For the text-containing cell, return its midpoint in (X, Y) coordinate format. 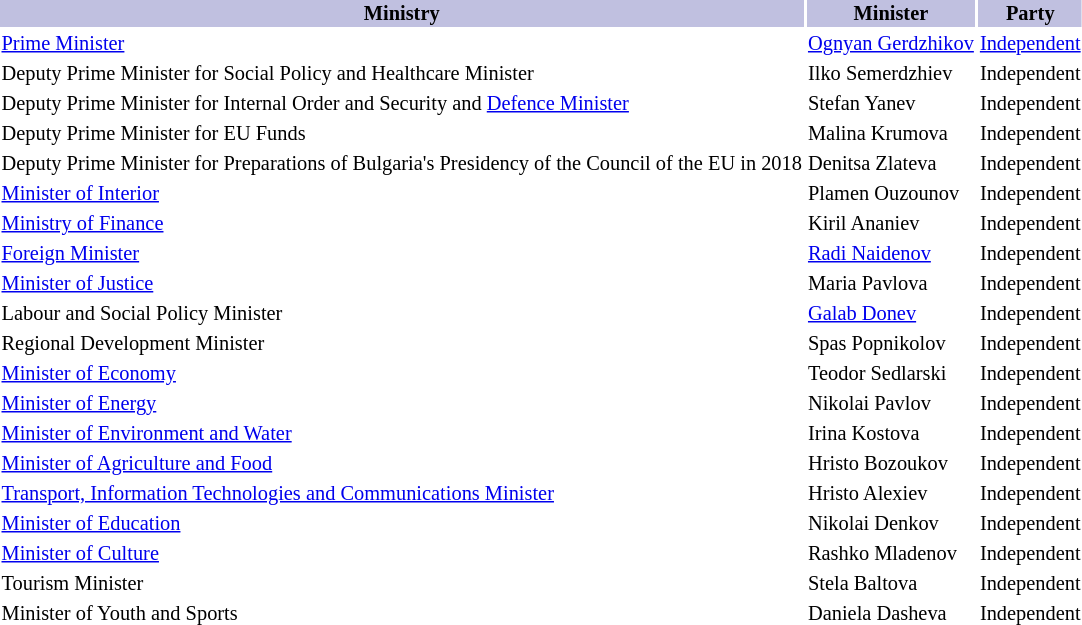
Regional Development Minister (402, 344)
Nikolai Denkov (890, 524)
Ministry of Finance (402, 224)
Plamen Ouzounov (890, 194)
Rashko Mladenov (890, 554)
Tourism Minister (402, 584)
Minister of Energy (402, 404)
Minister of Interior (402, 194)
Stela Baltova (890, 584)
Foreign Minister (402, 254)
Spas Popnikolov (890, 344)
Hristo Bozoukov (890, 464)
Maria Pavlova (890, 284)
Deputy Prime Minister for Social Policy and Healthcare Minister (402, 74)
Nikolai Pavlov (890, 404)
Radi Naidenov (890, 254)
Teodor Sedlarski (890, 374)
Irina Kostova (890, 434)
Stefan Yanev (890, 104)
Ilko Semerdzhiev (890, 74)
Denitsa Zlateva (890, 164)
Hristo Alexiev (890, 494)
Minister of Agriculture and Food (402, 464)
Labour and Social Policy Minister (402, 314)
Minister of Culture (402, 554)
Party (1030, 14)
Kiril Ananiev (890, 224)
Minister of Education (402, 524)
Malina Krumova (890, 134)
Deputy Prime Minister for Internal Order and Security and Defence Minister (402, 104)
Galab Donev (890, 314)
Ministry (402, 14)
Minister of Justice (402, 284)
Prime Minister (402, 44)
Minister of Economy (402, 374)
Deputy Prime Minister for Preparations of Bulgaria's Presidency of the Council of the EU in 2018 (402, 164)
Minister (890, 14)
Deputy Prime Minister for EU Funds (402, 134)
Minister of Environment and Water (402, 434)
Ognyan Gerdzhikov (890, 44)
Transport, Information Technologies and Communications Minister (402, 494)
